Search for the cell housing the specified text and yield its [X, Y] center coordinate. 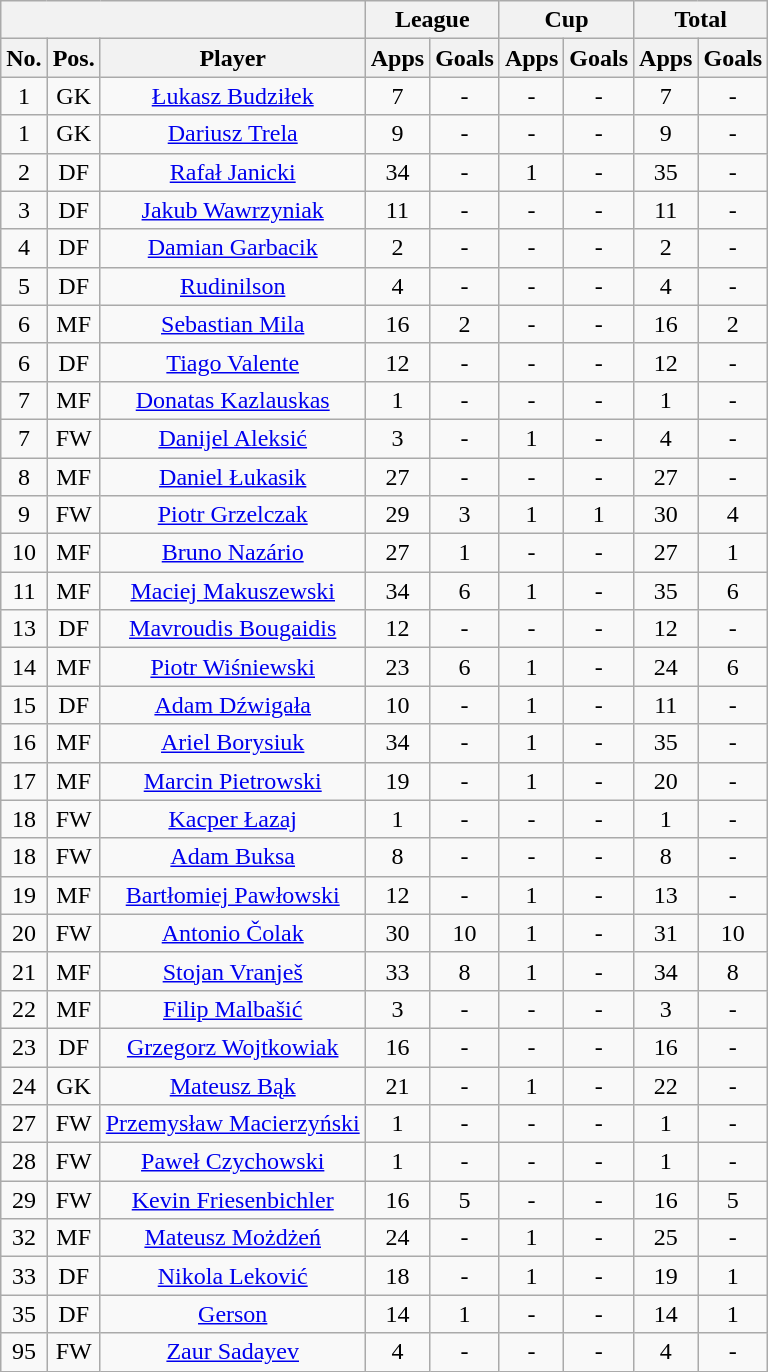
Adam Buksa [232, 857]
Dariusz Trela [232, 134]
Rudinilson [232, 286]
Tiago Valente [232, 362]
Rafał Janicki [232, 172]
Damian Garbacik [232, 248]
Mateusz Bąk [232, 1085]
95 [24, 1352]
Player [232, 58]
Ariel Borysiuk [232, 743]
32 [24, 1238]
Danijel Aleksić [232, 438]
25 [666, 1238]
Grzegorz Wojtkowiak [232, 1047]
Paweł Czychowski [232, 1162]
Łukasz Budziłek [232, 96]
Mavroudis Bougaidis [232, 629]
League [432, 20]
No. [24, 58]
Gerson [232, 1314]
Filip Malbašić [232, 1009]
Jakub Wawrzyniak [232, 210]
15 [24, 705]
Sebastian Mila [232, 324]
Kacper Łazaj [232, 819]
Bartłomiej Pawłowski [232, 895]
Piotr Wiśniewski [232, 667]
Stojan Vranješ [232, 971]
Piotr Grzelczak [232, 515]
Cup [566, 20]
Maciej Makuszewski [232, 591]
31 [666, 933]
Bruno Nazário [232, 553]
Total [701, 20]
Antonio Čolak [232, 933]
Daniel Łukasik [232, 477]
Przemysław Macierzyński [232, 1124]
Marcin Pietrowski [232, 781]
Zaur Sadayev [232, 1352]
17 [24, 781]
28 [24, 1162]
Pos. [74, 58]
Mateusz Możdżeń [232, 1238]
Adam Dźwigała [232, 705]
Kevin Friesenbichler [232, 1200]
Donatas Kazlauskas [232, 400]
Nikola Leković [232, 1276]
